Identify which cell holds the provided text, then report its (X, Y) central coordinate. 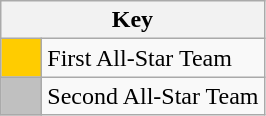
Second All-Star Team (153, 96)
Key (132, 20)
First All-Star Team (153, 58)
